From the cell containing the given text, extract its center point as [x, y] coordinate. 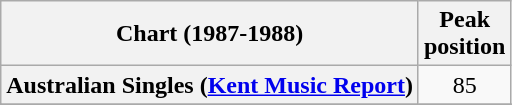
Chart (1987-1988) [210, 34]
Australian Singles (Kent Music Report) [210, 85]
Peakposition [464, 34]
85 [464, 85]
